Search for the cell housing the specified text and yield its (x, y) center coordinate. 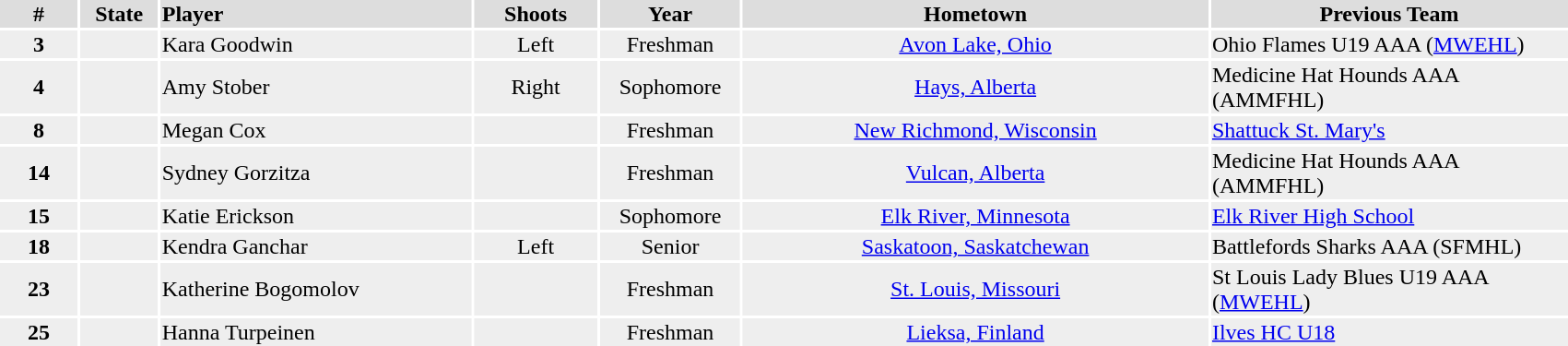
New Richmond, Wisconsin (975, 130)
8 (39, 130)
15 (39, 216)
Shattuck St. Mary's (1388, 130)
St Louis Lady Blues U19 AAA (MWEHL) (1388, 290)
3 (39, 44)
Year (669, 14)
Sydney Gorzitza (315, 173)
Kara Goodwin (315, 44)
Elk River, Minnesota (975, 216)
Battlefords Sharks AAA (SFMHL) (1388, 246)
# (39, 14)
Hanna Turpeinen (315, 332)
Right (536, 87)
Megan Cox (315, 130)
Hometown (975, 14)
23 (39, 290)
Senior (669, 246)
Avon Lake, Ohio (975, 44)
Katie Erickson (315, 216)
Previous Team (1388, 14)
Kendra Ganchar (315, 246)
Player (315, 14)
St. Louis, Missouri (975, 290)
4 (39, 87)
Ohio Flames U19 AAA (MWEHL) (1388, 44)
Lieksa, Finland (975, 332)
Amy Stober (315, 87)
Katherine Bogomolov (315, 290)
Vulcan, Alberta (975, 173)
Hays, Alberta (975, 87)
State (119, 14)
14 (39, 173)
Saskatoon, Saskatchewan (975, 246)
Shoots (536, 14)
18 (39, 246)
25 (39, 332)
Ilves HC U18 (1388, 332)
Elk River High School (1388, 216)
